Locate the cell with the specified text and output its [X, Y] center coordinate. 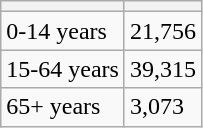
3,073 [162, 107]
15-64 years [63, 69]
21,756 [162, 31]
0-14 years [63, 31]
39,315 [162, 69]
65+ years [63, 107]
